Provide the [X, Y] coordinate of the cell's center where the given text is located.  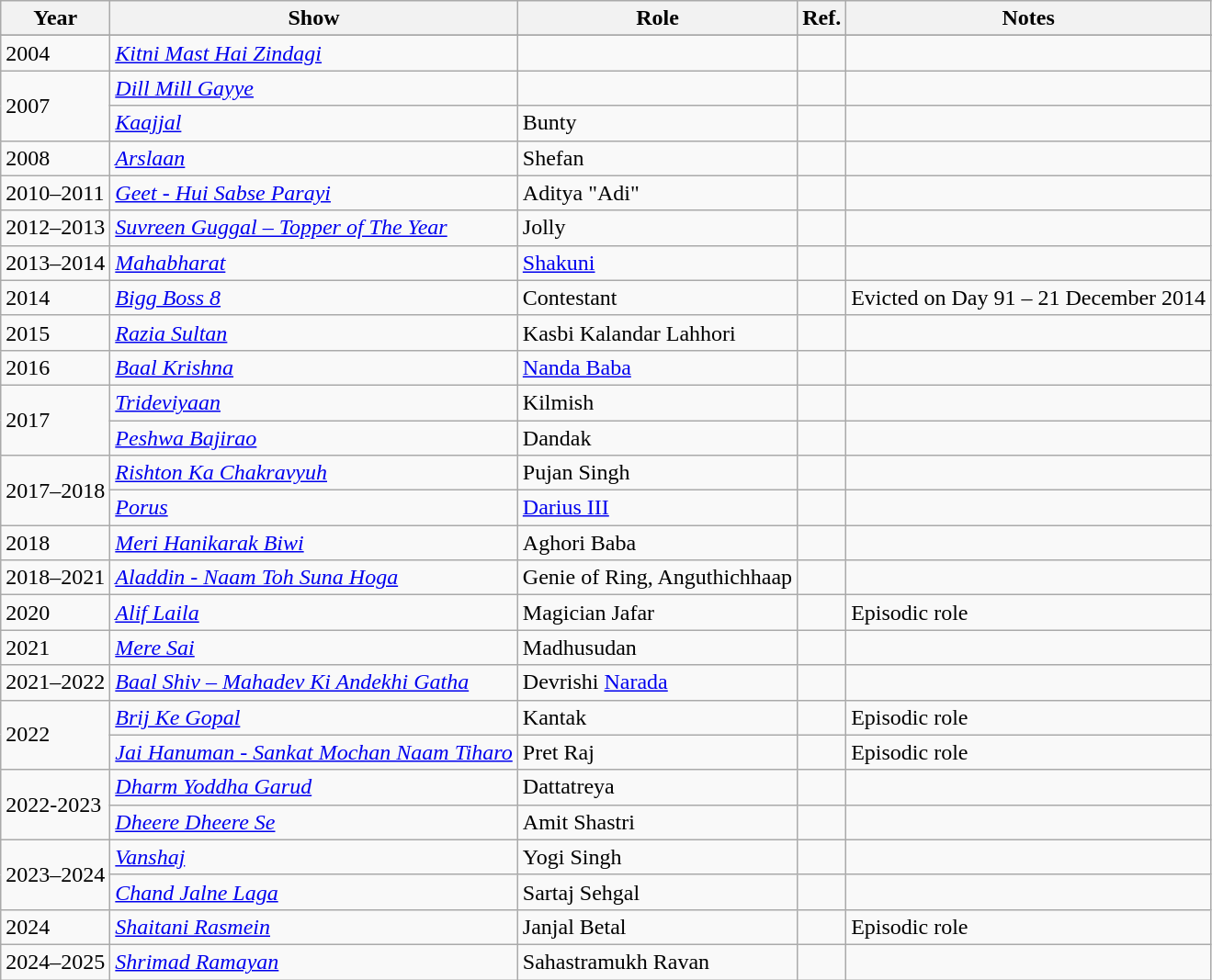
Mere Sai [314, 648]
Shaitani Rasmein [314, 927]
Baal Krishna [314, 367]
2017 [55, 420]
Shakuni [657, 263]
2018–2021 [55, 578]
Dill Mill Gayye [314, 88]
Year [55, 18]
Amit Shastri [657, 822]
Porus [314, 508]
Shrimad Ramayan [314, 962]
Dandak [657, 438]
2021–2022 [55, 682]
2004 [55, 53]
Contestant [657, 298]
Pret Raj [657, 752]
Devrishi Narada [657, 682]
Mahabharat [314, 263]
2008 [55, 158]
Ref. [821, 18]
Nanda Baba [657, 367]
2022-2023 [55, 805]
Vanshaj [314, 857]
Sahastramukh Ravan [657, 962]
Darius III [657, 508]
Kantak [657, 717]
Suvreen Guggal – Topper of The Year [314, 228]
Bunty [657, 123]
Razia Sultan [314, 332]
Trideviyaan [314, 402]
Aladdin - Naam Toh Suna Hoga [314, 578]
2024 [55, 927]
2021 [55, 648]
Dharm Yoddha Garud [314, 787]
Kaajjal [314, 123]
2010–2011 [55, 193]
Madhusudan [657, 648]
Brij Ke Gopal [314, 717]
2012–2013 [55, 228]
Baal Shiv – Mahadev Ki Andekhi Gatha [314, 682]
Kilmish [657, 402]
Dattatreya [657, 787]
Genie of Ring, Anguthichhaap [657, 578]
Kasbi Kalandar Lahhori [657, 332]
2023–2024 [55, 874]
Yogi Singh [657, 857]
Aditya "Adi" [657, 193]
2013–2014 [55, 263]
2017–2018 [55, 490]
Evicted on Day 91 – 21 December 2014 [1029, 298]
Geet - Hui Sabse Parayi [314, 193]
Janjal Betal [657, 927]
Bigg Boss 8 [314, 298]
Pujan Singh [657, 473]
2014 [55, 298]
2024–2025 [55, 962]
2015 [55, 332]
2022 [55, 735]
Jai Hanuman - Sankat Mochan Naam Tiharo [314, 752]
Kitni Mast Hai Zindagi [314, 53]
2016 [55, 367]
2007 [55, 106]
Notes [1029, 18]
Role [657, 18]
Show [314, 18]
Peshwa Bajirao [314, 438]
Alif Laila [314, 613]
Arslaan [314, 158]
Chand Jalne Laga [314, 892]
Sartaj Sehgal [657, 892]
2020 [55, 613]
Jolly [657, 228]
Rishton Ka Chakravyuh [314, 473]
Meri Hanikarak Biwi [314, 543]
Shefan [657, 158]
Aghori Baba [657, 543]
Dheere Dheere Se [314, 822]
Magician Jafar [657, 613]
2018 [55, 543]
